For the text-containing cell, return its midpoint in [X, Y] coordinate format. 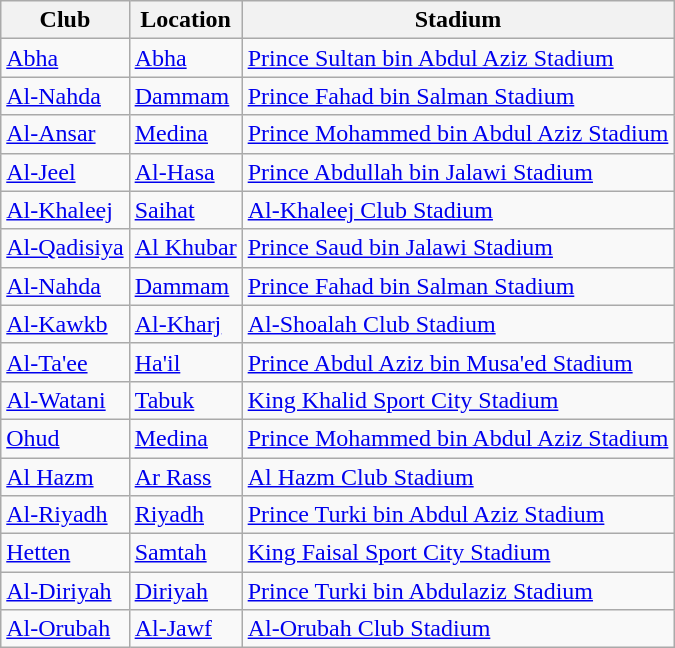
Saihat [186, 210]
Ha'il [186, 362]
Prince Turki bin Abdul Aziz Stadium [458, 515]
Samtah [186, 553]
Riyadh [186, 515]
Al-Hasa [186, 172]
Stadium [458, 20]
Al-Diriyah [65, 591]
Ar Rass [186, 477]
Hetten [65, 553]
Al Khubar [186, 248]
Al-Kawkb [65, 324]
Al-Khaleej Club Stadium [458, 210]
Al Hazm [65, 477]
Al-Riyadh [65, 515]
Al-Ta'ee [65, 362]
Al-Shoalah Club Stadium [458, 324]
Al-Kharj [186, 324]
Al-Qadisiya [65, 248]
Al-Jawf [186, 629]
King Faisal Sport City Stadium [458, 553]
Al-Orubah Club Stadium [458, 629]
Prince Abdul Aziz bin Musa'ed Stadium [458, 362]
Club [65, 20]
Al-Watani [65, 400]
Diriyah [186, 591]
Prince Abdullah bin Jalawi Stadium [458, 172]
Al Hazm Club Stadium [458, 477]
Prince Saud bin Jalawi Stadium [458, 248]
Prince Turki bin Abdulaziz Stadium [458, 591]
Al-Jeel [65, 172]
Prince Sultan bin Abdul Aziz Stadium [458, 58]
King Khalid Sport City Stadium [458, 400]
Location [186, 20]
Ohud [65, 438]
Al-Orubah [65, 629]
Tabuk [186, 400]
Al-Khaleej [65, 210]
Al-Ansar [65, 134]
